From the cell containing the given text, extract its center point as [X, Y] coordinate. 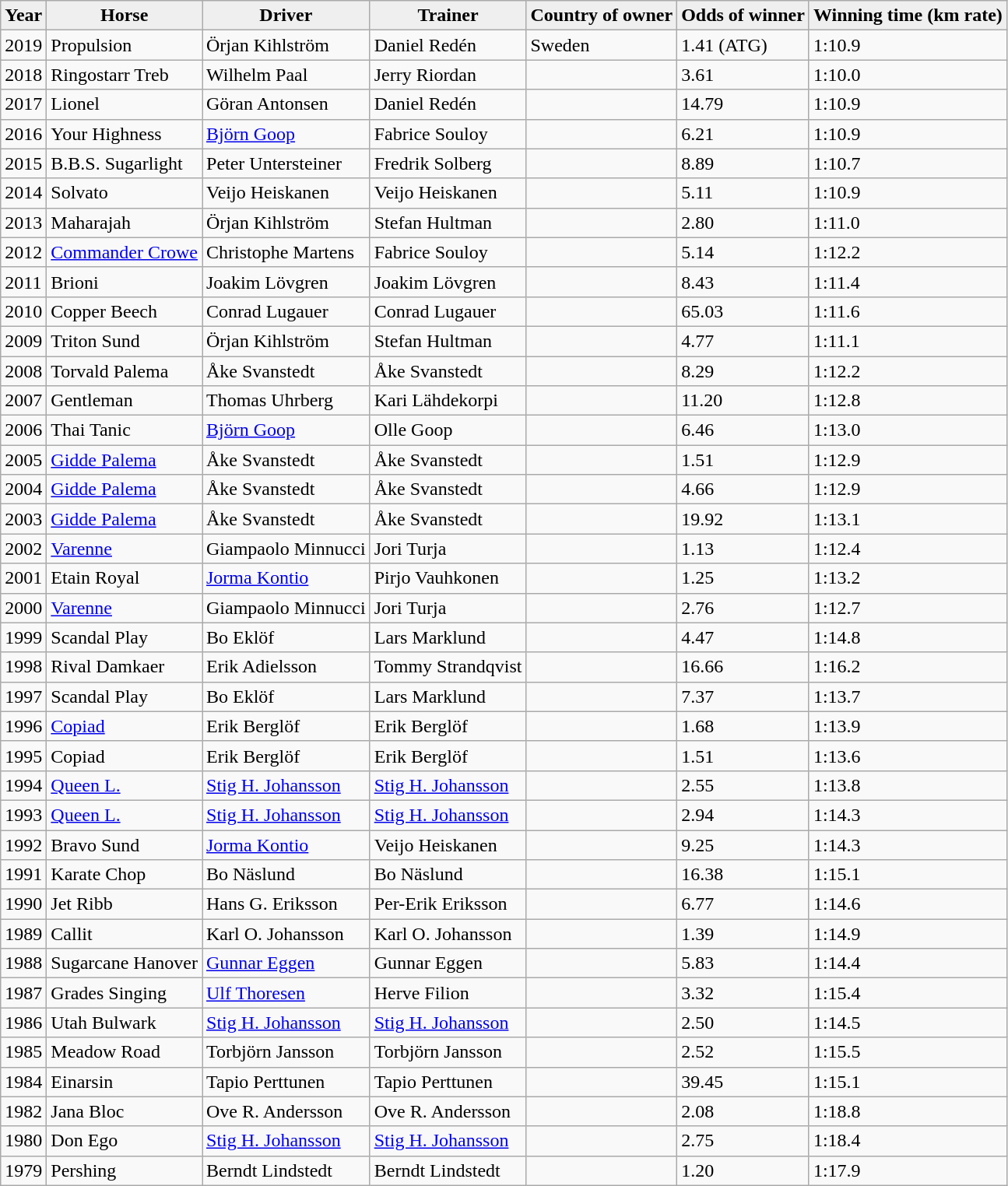
1998 [23, 667]
1999 [23, 637]
Thomas Uhrberg [286, 401]
6.46 [743, 430]
2.94 [743, 815]
1.68 [743, 726]
1:13.9 [908, 726]
2.75 [743, 1141]
8.89 [743, 163]
Copper Beech [125, 311]
2016 [23, 134]
Ringostarr Treb [125, 75]
Maharajah [125, 223]
1995 [23, 756]
1980 [23, 1141]
Country of owner [602, 16]
2013 [23, 223]
1:10.7 [908, 163]
2001 [23, 578]
1:14.4 [908, 963]
5.11 [743, 193]
1996 [23, 726]
1:17.9 [908, 1170]
1:14.8 [908, 637]
1992 [23, 844]
16.38 [743, 875]
Odds of winner [743, 16]
3.61 [743, 75]
1:13.7 [908, 697]
Jana Bloc [125, 1111]
6.77 [743, 904]
1:16.2 [908, 667]
Lionel [125, 104]
2006 [23, 430]
2002 [23, 549]
Sweden [602, 45]
2011 [23, 282]
1.39 [743, 934]
1987 [23, 993]
2015 [23, 163]
14.79 [743, 104]
1989 [23, 934]
Göran Antonsen [286, 104]
2009 [23, 341]
4.66 [743, 489]
4.47 [743, 637]
B.B.S. Sugarlight [125, 163]
Your Highness [125, 134]
5.83 [743, 963]
2012 [23, 252]
1.13 [743, 549]
Bravo Sund [125, 844]
8.43 [743, 282]
Don Ego [125, 1141]
2008 [23, 371]
Trainer [448, 16]
1990 [23, 904]
1:13.0 [908, 430]
Jerry Riordan [448, 75]
Jet Ribb [125, 904]
2003 [23, 519]
2010 [23, 311]
Brioni [125, 282]
16.66 [743, 667]
1.41 (ATG) [743, 45]
1:13.8 [908, 785]
2007 [23, 401]
1:14.6 [908, 904]
1:13.2 [908, 578]
Triton Sund [125, 341]
2.80 [743, 223]
Horse [125, 16]
1984 [23, 1082]
1993 [23, 815]
1.20 [743, 1170]
1986 [23, 1023]
1:13.1 [908, 519]
19.92 [743, 519]
Solvato [125, 193]
2018 [23, 75]
1991 [23, 875]
Erik Adielsson [286, 667]
Etain Royal [125, 578]
11.20 [743, 401]
Peter Untersteiner [286, 163]
1:13.6 [908, 756]
65.03 [743, 311]
Wilhelm Paal [286, 75]
Utah Bulwark [125, 1023]
Meadow Road [125, 1052]
2004 [23, 489]
1:14.5 [908, 1023]
Ulf Thoresen [286, 993]
1:14.9 [908, 934]
1:12.8 [908, 401]
Christophe Martens [286, 252]
Tommy Strandqvist [448, 667]
2000 [23, 608]
Einarsin [125, 1082]
2.50 [743, 1023]
1979 [23, 1170]
Rival Damkaer [125, 667]
1985 [23, 1052]
Winning time (km rate) [908, 16]
5.14 [743, 252]
1:11.6 [908, 311]
Karate Chop [125, 875]
2.52 [743, 1052]
2019 [23, 45]
Propulsion [125, 45]
1982 [23, 1111]
Callit [125, 934]
2014 [23, 193]
2005 [23, 460]
2017 [23, 104]
Kari Lähdekorpi [448, 401]
Thai Tanic [125, 430]
Commander Crowe [125, 252]
Torvald Palema [125, 371]
1:18.4 [908, 1141]
1:11.0 [908, 223]
Year [23, 16]
Hans G. Eriksson [286, 904]
1:12.4 [908, 549]
Grades Singing [125, 993]
39.45 [743, 1082]
1.25 [743, 578]
2.55 [743, 785]
3.32 [743, 993]
Sugarcane Hanover [125, 963]
4.77 [743, 341]
Per-Erik Eriksson [448, 904]
1:12.7 [908, 608]
Fredrik Solberg [448, 163]
Olle Goop [448, 430]
8.29 [743, 371]
1997 [23, 697]
Herve Filion [448, 993]
9.25 [743, 844]
1988 [23, 963]
1:10.0 [908, 75]
1:15.4 [908, 993]
Pershing [125, 1170]
1:11.1 [908, 341]
1:11.4 [908, 282]
Pirjo Vauhkonen [448, 578]
1:18.8 [908, 1111]
1:15.5 [908, 1052]
2.08 [743, 1111]
Gentleman [125, 401]
Driver [286, 16]
2.76 [743, 608]
7.37 [743, 697]
1994 [23, 785]
6.21 [743, 134]
